Search for the cell housing the specified text and yield its [X, Y] center coordinate. 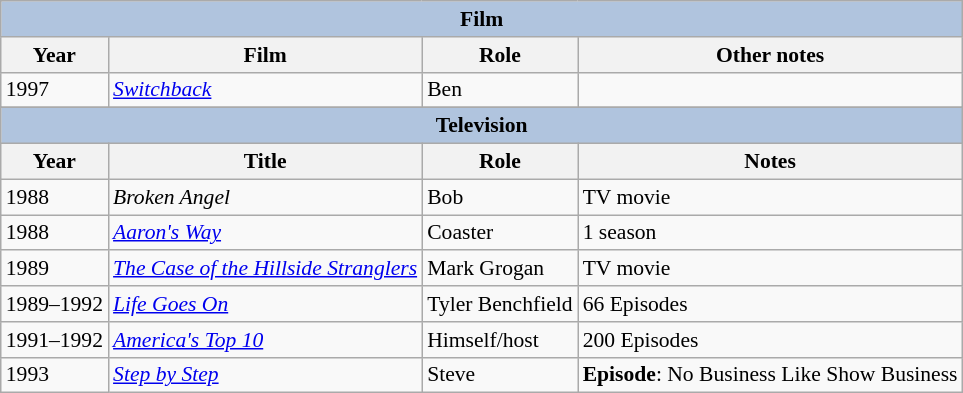
66 Episodes [770, 304]
1997 [54, 90]
Steve [500, 375]
1 season [770, 233]
Ben [500, 90]
Switchback [265, 90]
Other notes [770, 55]
The Case of the Hillside Stranglers [265, 269]
1989–1992 [54, 304]
Tyler Benchfield [500, 304]
Notes [770, 162]
Episode: No Business Like Show Business [770, 375]
Television [482, 126]
Bob [500, 197]
Mark Grogan [500, 269]
1989 [54, 269]
200 Episodes [770, 340]
Broken Angel [265, 197]
Coaster [500, 233]
Title [265, 162]
America's Top 10 [265, 340]
1991–1992 [54, 340]
Aaron's Way [265, 233]
Life Goes On [265, 304]
1993 [54, 375]
Himself/host [500, 340]
Step by Step [265, 375]
